Provide the [x, y] coordinate of the cell's center where the given text is located.  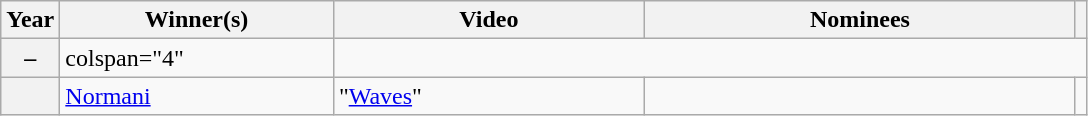
Nominees [860, 20]
"Waves" [488, 96]
colspan="4" [197, 58]
– [30, 58]
Normani [197, 96]
Year [30, 20]
Winner(s) [197, 20]
Video [488, 20]
